Search for the cell housing the specified text and yield its (X, Y) center coordinate. 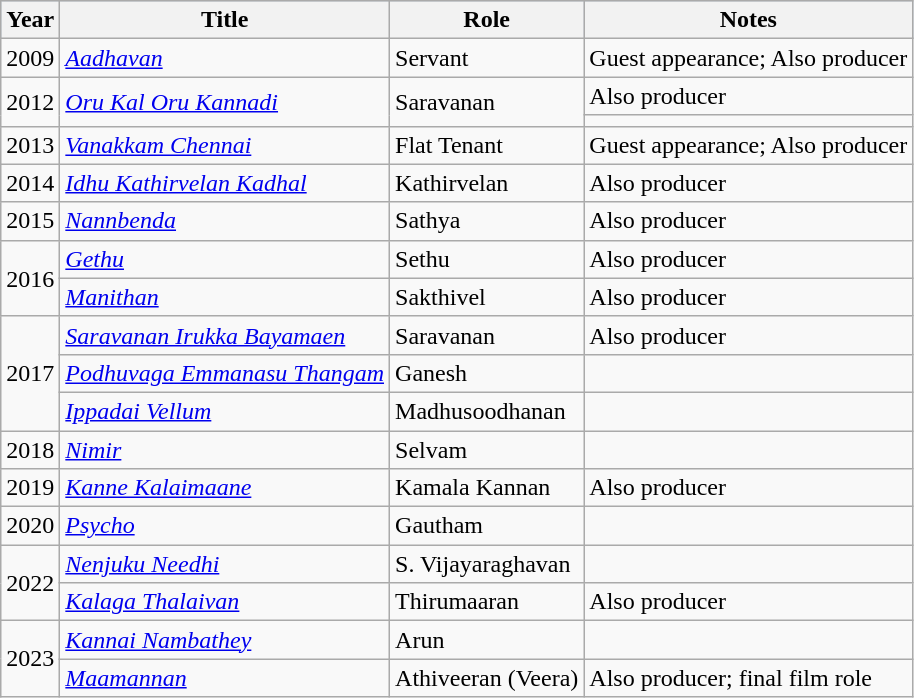
Sathya (487, 221)
Ganesh (487, 373)
Kanne Kalaimaane (225, 488)
Thirumaaran (487, 602)
S. Vijayaraghavan (487, 564)
Kalaga Thalaivan (225, 602)
Nimir (225, 449)
Also producer; final film role (748, 678)
Podhuvaga Emmanasu Thangam (225, 373)
Sethu (487, 259)
Arun (487, 640)
Selvam (487, 449)
Nannbenda (225, 221)
Ippadai Vellum (225, 411)
2012 (30, 102)
Role (487, 20)
Psycho (225, 526)
Madhusoodhanan (487, 411)
Idhu Kathirvelan Kadhal (225, 183)
Saravanan Irukka Bayamaen (225, 335)
2023 (30, 659)
Notes (748, 20)
Flat Tenant (487, 145)
Year (30, 20)
Kathirvelan (487, 183)
2013 (30, 145)
Gautham (487, 526)
Athiveeran (Veera) (487, 678)
Title (225, 20)
2019 (30, 488)
2016 (30, 278)
2009 (30, 58)
Kannai Nambathey (225, 640)
Servant (487, 58)
Aadhavan (225, 58)
Maamannan (225, 678)
Manithan (225, 297)
2018 (30, 449)
Oru Kal Oru Kannadi (225, 102)
Nenjuku Needhi (225, 564)
Vanakkam Chennai (225, 145)
2014 (30, 183)
Gethu (225, 259)
2017 (30, 373)
2015 (30, 221)
2020 (30, 526)
2022 (30, 583)
Kamala Kannan (487, 488)
Sakthivel (487, 297)
